Capture the cell that displays the provided text and extract its [x, y] central coordinate. 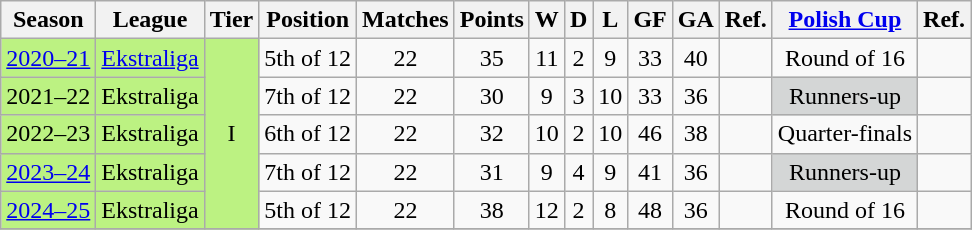
League [150, 20]
35 [492, 58]
W [546, 20]
2023–24 [48, 172]
D [578, 20]
6th of 12 [308, 134]
41 [650, 172]
Points [492, 20]
3 [578, 96]
Matches [406, 20]
Season [48, 20]
GA [696, 20]
40 [696, 58]
Polish Cup [844, 20]
I [232, 134]
GF [650, 20]
8 [610, 210]
Position [308, 20]
12 [546, 210]
11 [546, 58]
31 [492, 172]
2020–21 [48, 58]
46 [650, 134]
Tier [232, 20]
2024–25 [48, 210]
2022–23 [48, 134]
4 [578, 172]
Quarter-finals [844, 134]
48 [650, 210]
32 [492, 134]
2021–22 [48, 96]
L [610, 20]
30 [492, 96]
